Search for the cell housing the specified text and yield its (x, y) center coordinate. 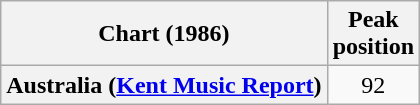
92 (373, 85)
Peakposition (373, 34)
Chart (1986) (164, 34)
Australia (Kent Music Report) (164, 85)
